Provide the [X, Y] coordinate of the cell's center where the given text is located.  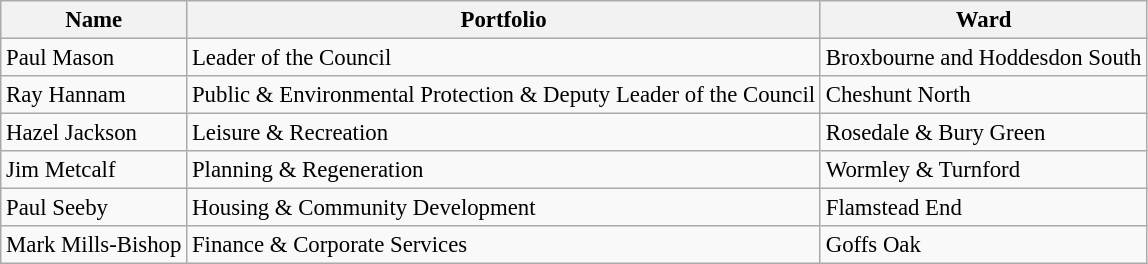
Paul Seeby [94, 208]
Ward [983, 20]
Broxbourne and Hoddesdon South [983, 58]
Goffs Oak [983, 245]
Hazel Jackson [94, 133]
Cheshunt North [983, 95]
Ray Hannam [94, 95]
Planning & Regeneration [504, 170]
Paul Mason [94, 58]
Housing & Community Development [504, 208]
Leader of the Council [504, 58]
Public & Environmental Protection & Deputy Leader of the Council [504, 95]
Leisure & Recreation [504, 133]
Finance & Corporate Services [504, 245]
Portfolio [504, 20]
Wormley & Turnford [983, 170]
Name [94, 20]
Flamstead End [983, 208]
Jim Metcalf [94, 170]
Mark Mills-Bishop [94, 245]
Rosedale & Bury Green [983, 133]
